Output the (X, Y) coordinate of the center of the cell containing the given text.  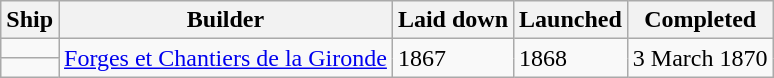
3 March 1870 (700, 58)
Builder (226, 20)
1868 (571, 58)
1867 (452, 58)
Forges et Chantiers de la Gironde (226, 58)
Ship (30, 20)
Completed (700, 20)
Laid down (452, 20)
Launched (571, 20)
